Return [x, y] of the center of cell containing provided text 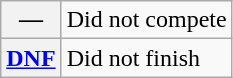
Did not compete [146, 20]
Did not finish [146, 58]
— [31, 20]
DNF [31, 58]
